Locate the cell with the specified text and output its (X, Y) center coordinate. 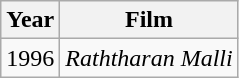
Year (30, 20)
1996 (30, 58)
Raththaran Malli (149, 58)
Film (149, 20)
